Output the (X, Y) coordinate of the center of the cell containing the given text.  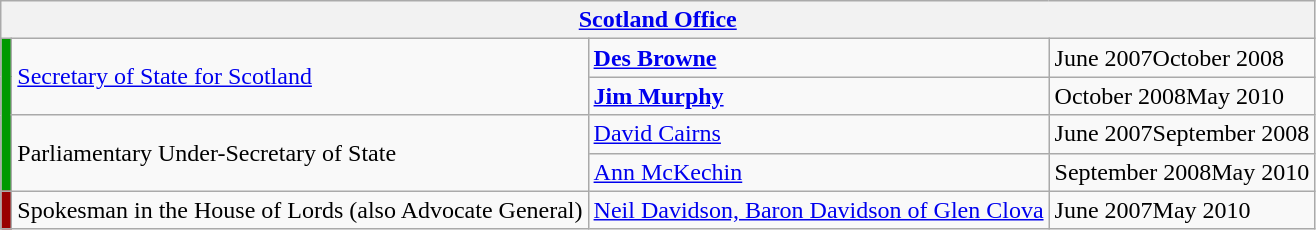
Neil Davidson, Baron Davidson of Glen Clova (818, 210)
Spokesman in the House of Lords (also Advocate General) (300, 210)
Des Browne (818, 58)
Jim Murphy (818, 96)
Scotland Office (658, 20)
June 2007October 2008 (1182, 58)
October 2008May 2010 (1182, 96)
September 2008May 2010 (1182, 172)
June 2007May 2010 (1182, 210)
David Cairns (818, 134)
Ann McKechin (818, 172)
Parliamentary Under-Secretary of State (300, 153)
June 2007September 2008 (1182, 134)
Secretary of State for Scotland (300, 77)
